Detect which cell encompasses the target text, then output its (X, Y) center coordinate. 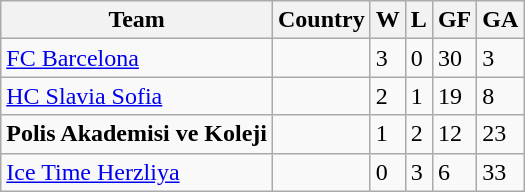
GA (500, 20)
8 (500, 96)
Team (137, 20)
W (388, 20)
19 (454, 96)
FC Barcelona (137, 58)
23 (500, 134)
L (418, 20)
Country (321, 20)
12 (454, 134)
GF (454, 20)
33 (500, 172)
Ice Time Herzliya (137, 172)
30 (454, 58)
HC Slavia Sofia (137, 96)
Polis Akademisi ve Koleji (137, 134)
6 (454, 172)
